Scan for the cell matching the given text and deliver its [x, y] coordinate at center. 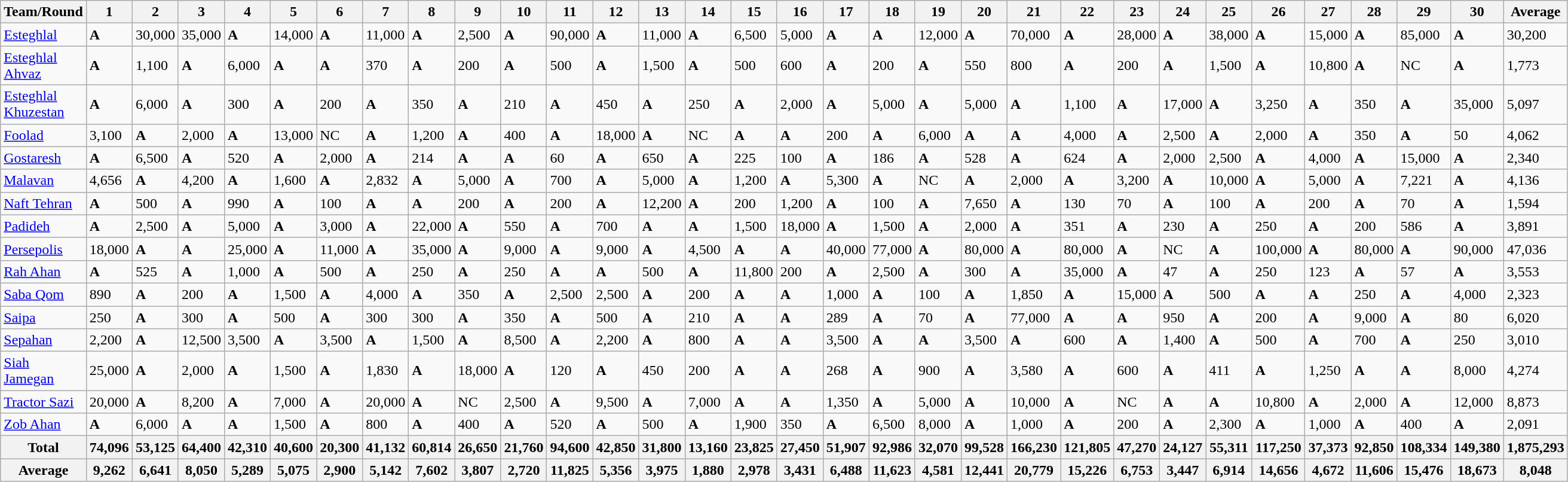
2 [155, 12]
9,262 [109, 470]
Zob Ahan [44, 425]
26,650 [478, 447]
15,226 [1088, 470]
120 [570, 371]
Rah Ahan [44, 271]
22,000 [431, 226]
14 [708, 12]
15,476 [1423, 470]
8,500 [523, 340]
40,600 [294, 447]
47 [1183, 271]
12 [615, 12]
3,431 [800, 470]
6 [339, 12]
3,553 [1536, 271]
28 [1374, 12]
950 [1183, 318]
117,250 [1279, 447]
Naft Tehran [44, 203]
2,900 [339, 470]
3 [201, 12]
32,070 [938, 447]
2,720 [523, 470]
4,200 [201, 181]
2,340 [1536, 158]
2,300 [1229, 425]
8,873 [1536, 402]
55,311 [1229, 447]
13 [662, 12]
Esteghlal Ahvaz [44, 66]
Saipa [44, 318]
11,606 [1374, 470]
60 [570, 158]
3,250 [1279, 104]
890 [109, 294]
Tractor Sazi [44, 402]
22 [1088, 12]
Sepahan [44, 340]
624 [1088, 158]
4,136 [1536, 181]
30,200 [1536, 35]
17 [846, 12]
5,075 [294, 470]
18 [892, 12]
1,773 [1536, 66]
268 [846, 371]
42,310 [247, 447]
586 [1423, 226]
47,036 [1536, 249]
6,020 [1536, 318]
8 [431, 12]
7,650 [984, 203]
Malavan [44, 181]
5,097 [1536, 104]
1,830 [386, 371]
11,623 [892, 470]
Total [44, 447]
3,447 [1183, 470]
70,000 [1034, 35]
Foolad [44, 135]
4,500 [708, 249]
20 [984, 12]
2,832 [386, 181]
2,978 [754, 470]
20,300 [339, 447]
Padideh [44, 226]
29 [1423, 12]
26 [1279, 12]
8,048 [1536, 470]
27,450 [800, 447]
53,125 [155, 447]
24,127 [1183, 447]
14,000 [294, 35]
Gostaresh [44, 158]
23,825 [754, 447]
123 [1328, 271]
5,300 [846, 181]
85,000 [1423, 35]
30,000 [155, 35]
100,000 [1279, 249]
38,000 [1229, 35]
11,825 [570, 470]
80 [1477, 318]
225 [754, 158]
92,986 [892, 447]
92,850 [1374, 447]
9,500 [615, 402]
99,528 [984, 447]
4,656 [109, 181]
12,500 [201, 340]
19 [938, 12]
Persepolis [44, 249]
5 [294, 12]
186 [892, 158]
3,891 [1536, 226]
18,673 [1477, 470]
8,050 [201, 470]
528 [984, 158]
1,594 [1536, 203]
7,221 [1423, 181]
11 [570, 12]
1,600 [294, 181]
1,880 [708, 470]
4,274 [1536, 371]
5,289 [247, 470]
Esteghlal [44, 35]
121,805 [1088, 447]
230 [1183, 226]
74,096 [109, 447]
30 [1477, 12]
351 [1088, 226]
9 [478, 12]
900 [938, 371]
23 [1137, 12]
57 [1423, 271]
5,356 [615, 470]
11,800 [754, 271]
650 [662, 158]
1 [109, 12]
14,656 [1279, 470]
1,900 [754, 425]
4,062 [1536, 135]
50 [1477, 135]
130 [1088, 203]
3,200 [1137, 181]
2,091 [1536, 425]
13,000 [294, 135]
17,000 [1183, 104]
1,350 [846, 402]
25 [1229, 12]
31,800 [662, 447]
4,672 [1328, 470]
3,975 [662, 470]
64,400 [201, 447]
60,814 [431, 447]
3,580 [1034, 371]
108,334 [1423, 447]
13,160 [708, 447]
6,753 [1137, 470]
42,850 [615, 447]
289 [846, 318]
1,400 [1183, 340]
5,142 [386, 470]
3,100 [109, 135]
94,600 [570, 447]
12,200 [662, 203]
2,323 [1536, 294]
166,230 [1034, 447]
6,488 [846, 470]
20,779 [1034, 470]
3,000 [339, 226]
Siah Jamegan [44, 371]
10 [523, 12]
1,875,293 [1536, 447]
1,850 [1034, 294]
525 [155, 271]
1,250 [1328, 371]
12,441 [984, 470]
214 [431, 158]
16 [800, 12]
21 [1034, 12]
27 [1328, 12]
6,914 [1229, 470]
8,200 [201, 402]
24 [1183, 12]
4 [247, 12]
37,373 [1328, 447]
411 [1229, 371]
51,907 [846, 447]
990 [247, 203]
370 [386, 66]
28,000 [1137, 35]
Esteghlal Khuzestan [44, 104]
4,581 [938, 470]
6,641 [155, 470]
3,807 [478, 470]
21,760 [523, 447]
41,132 [386, 447]
Saba Qom [44, 294]
7,602 [431, 470]
47,270 [1137, 447]
15 [754, 12]
7 [386, 12]
Team/Round [44, 12]
3,010 [1536, 340]
40,000 [846, 249]
149,380 [1477, 447]
